Provide the [x, y] coordinate of the cell's center where the given text is located.  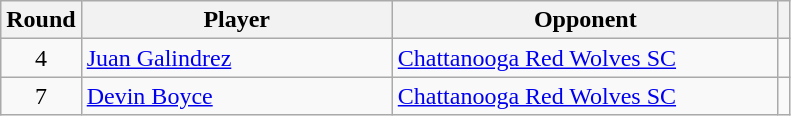
Round [41, 20]
Devin Boyce [236, 96]
7 [41, 96]
Opponent [585, 20]
Player [236, 20]
4 [41, 58]
Juan Galindrez [236, 58]
